For the text-containing cell, return its midpoint in [x, y] coordinate format. 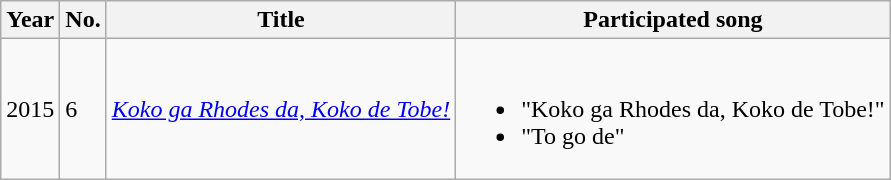
"Koko ga Rhodes da, Koko de Tobe!""To go de" [673, 109]
Participated song [673, 20]
Title [280, 20]
Year [30, 20]
No. [83, 20]
6 [83, 109]
2015 [30, 109]
Koko ga Rhodes da, Koko de Tobe! [280, 109]
